Identify which cell holds the provided text, then report its [X, Y] central coordinate. 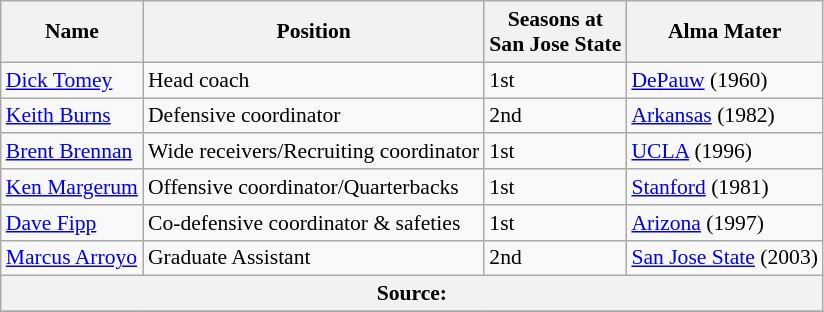
Head coach [314, 80]
UCLA (1996) [724, 152]
Alma Mater [724, 32]
Brent Brennan [72, 152]
Keith Burns [72, 116]
Marcus Arroyo [72, 258]
Seasons atSan Jose State [555, 32]
Stanford (1981) [724, 187]
Arizona (1997) [724, 223]
Source: [412, 294]
Dick Tomey [72, 80]
Wide receivers/Recruiting coordinator [314, 152]
San Jose State (2003) [724, 258]
Defensive coordinator [314, 116]
Offensive coordinator/Quarterbacks [314, 187]
Ken Margerum [72, 187]
Dave Fipp [72, 223]
DePauw (1960) [724, 80]
Position [314, 32]
Arkansas (1982) [724, 116]
Name [72, 32]
Graduate Assistant [314, 258]
Co-defensive coordinator & safeties [314, 223]
